Return (X, Y) of the center of cell containing provided text 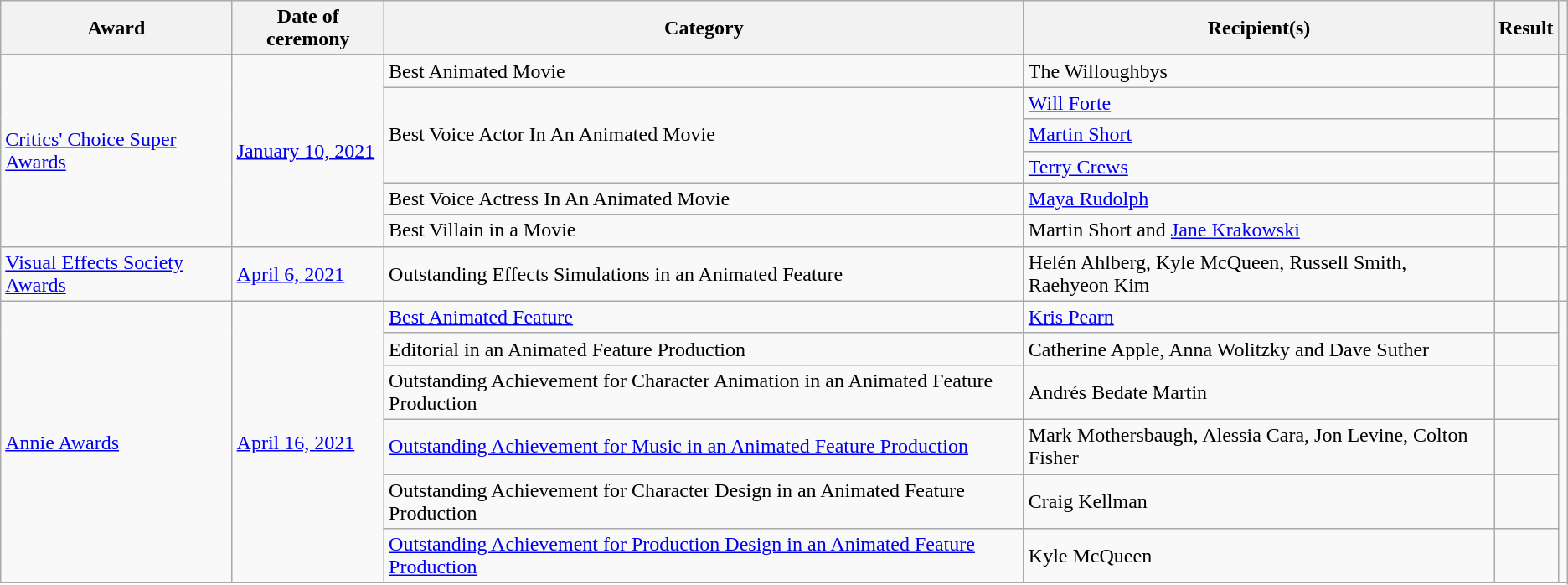
Category (704, 28)
Recipient(s) (1258, 28)
Kris Pearn (1258, 317)
Outstanding Achievement for Production Design in an Animated Feature Production (704, 557)
April 16, 2021 (308, 442)
Kyle McQueen (1258, 557)
Best Villain in a Movie (704, 230)
Date of ceremony (308, 28)
Will Forte (1258, 103)
Outstanding Achievement for Character Design in an Animated Feature Production (704, 501)
Outstanding Achievement for Character Animation in an Animated Feature Production (704, 392)
Catherine Apple, Anna Wolitzky and Dave Suther (1258, 349)
Martin Short (1258, 135)
Annie Awards (116, 442)
Best Voice Actress In An Animated Movie (704, 199)
The Willoughbys (1258, 71)
Helén Ahlberg, Kyle McQueen, Russell Smith, Raehyeon Kim (1258, 273)
Maya Rudolph (1258, 199)
Outstanding Achievement for Music in an Animated Feature Production (704, 446)
Award (116, 28)
Editorial in an Animated Feature Production (704, 349)
Craig Kellman (1258, 501)
Martin Short and Jane Krakowski (1258, 230)
Outstanding Effects Simulations in an Animated Feature (704, 273)
Best Animated Movie (704, 71)
Best Animated Feature (704, 317)
January 10, 2021 (308, 151)
April 6, 2021 (308, 273)
Terry Crews (1258, 167)
Result (1526, 28)
Andrés Bedate Martin (1258, 392)
Mark Mothersbaugh, Alessia Cara, Jon Levine, Colton Fisher (1258, 446)
Best Voice Actor In An Animated Movie (704, 135)
Critics' Choice Super Awards (116, 151)
Visual Effects Society Awards (116, 273)
